Identify which cell holds the provided text, then report its (x, y) central coordinate. 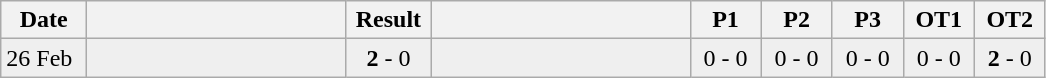
P2 (796, 20)
26 Feb (44, 58)
OT1 (938, 20)
OT2 (1010, 20)
Result (388, 20)
P1 (726, 20)
Date (44, 20)
P3 (868, 20)
